Find where the given text appears and provide that cell's center as [x, y] coordinate. 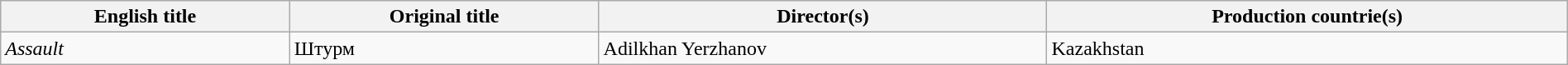
Adilkhan Yerzhanov [823, 48]
Director(s) [823, 17]
Штурм [444, 48]
Kazakhstan [1307, 48]
Production countrie(s) [1307, 17]
Original title [444, 17]
English title [146, 17]
Assault [146, 48]
